Provide the [X, Y] coordinate of the cell's center where the given text is located.  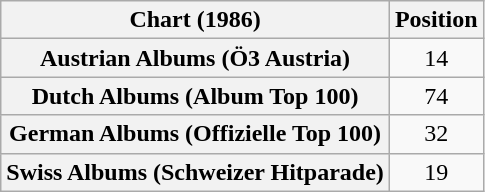
Position [436, 20]
Austrian Albums (Ö3 Austria) [196, 58]
19 [436, 172]
32 [436, 134]
German Albums (Offizielle Top 100) [196, 134]
14 [436, 58]
Dutch Albums (Album Top 100) [196, 96]
74 [436, 96]
Swiss Albums (Schweizer Hitparade) [196, 172]
Chart (1986) [196, 20]
